Scan for the cell matching the given text and deliver its [X, Y] coordinate at center. 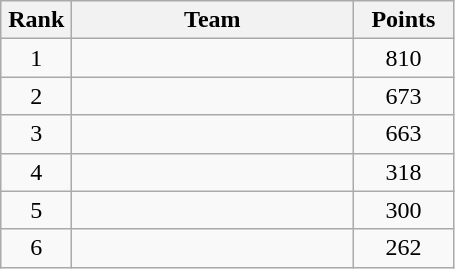
262 [404, 248]
318 [404, 172]
Points [404, 20]
3 [36, 134]
1 [36, 58]
673 [404, 96]
4 [36, 172]
300 [404, 210]
5 [36, 210]
810 [404, 58]
6 [36, 248]
2 [36, 96]
663 [404, 134]
Team [212, 20]
Rank [36, 20]
